Output the [x, y] coordinate of the center of the cell containing the given text.  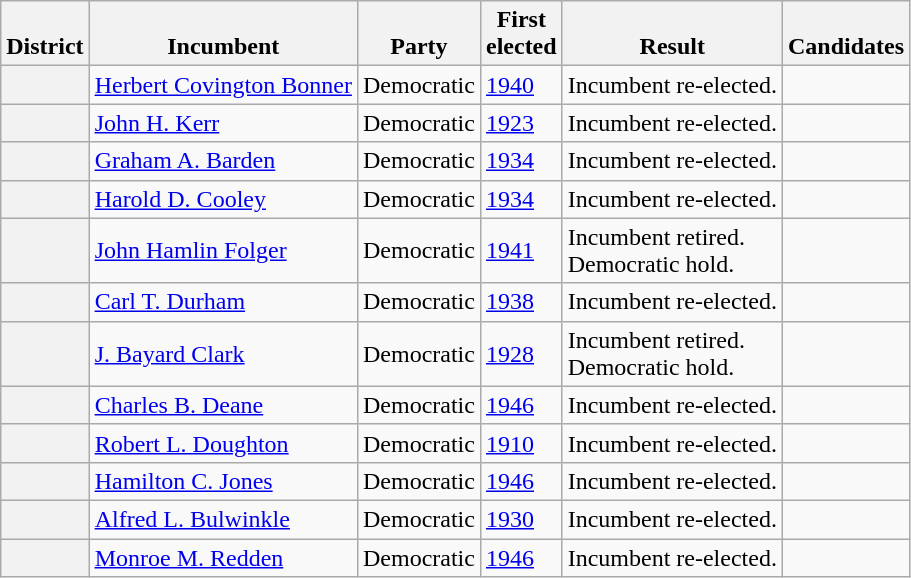
Robert L. Doughton [223, 443]
Hamilton C. Jones [223, 481]
Incumbent [223, 34]
Charles B. Deane [223, 405]
Graham A. Barden [223, 161]
J. Bayard Clark [223, 354]
Candidates [846, 34]
Result [672, 34]
1923 [521, 123]
John Hamlin Folger [223, 250]
1930 [521, 519]
1938 [521, 302]
Firstelected [521, 34]
Herbert Covington Bonner [223, 85]
Monroe M. Redden [223, 557]
1910 [521, 443]
Alfred L. Bulwinkle [223, 519]
John H. Kerr [223, 123]
Party [418, 34]
1940 [521, 85]
Harold D. Cooley [223, 199]
1941 [521, 250]
Carl T. Durham [223, 302]
1928 [521, 354]
District [45, 34]
